Output the (x, y) coordinate of the center of the cell containing the given text.  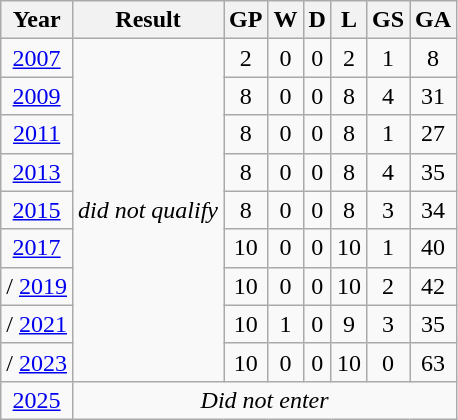
did not qualify (148, 210)
63 (434, 362)
Year (37, 20)
GA (434, 20)
/ 2023 (37, 362)
2011 (37, 134)
Result (148, 20)
31 (434, 96)
/ 2019 (37, 286)
2015 (37, 210)
42 (434, 286)
/ 2021 (37, 324)
Did not enter (264, 400)
2025 (37, 400)
2009 (37, 96)
D (317, 20)
GP (246, 20)
2013 (37, 172)
2017 (37, 248)
W (286, 20)
9 (348, 324)
2007 (37, 58)
27 (434, 134)
34 (434, 210)
L (348, 20)
GS (388, 20)
40 (434, 248)
